Find where the given text appears and provide that cell's center as [X, Y] coordinate. 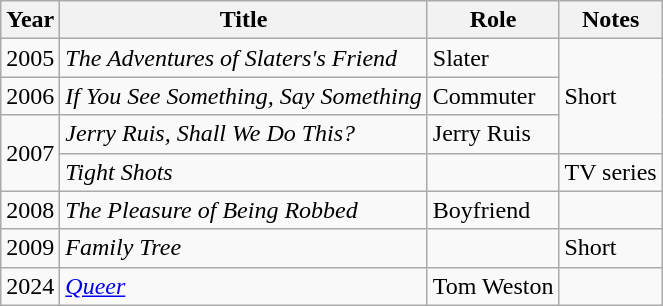
2005 [30, 58]
2009 [30, 248]
Jerry Ruis [493, 134]
2006 [30, 96]
The Pleasure of Being Robbed [244, 210]
Notes [610, 20]
Slater [493, 58]
The Adventures of Slaters's Friend [244, 58]
Family Tree [244, 248]
Queer [244, 286]
Tight Shots [244, 172]
2008 [30, 210]
Year [30, 20]
Role [493, 20]
Jerry Ruis, Shall We Do This? [244, 134]
Title [244, 20]
Tom Weston [493, 286]
2024 [30, 286]
2007 [30, 153]
Commuter [493, 96]
If You See Something, Say Something [244, 96]
TV series [610, 172]
Boyfriend [493, 210]
